Determine the [X, Y] coordinate at the center of the cell enclosing the given text.  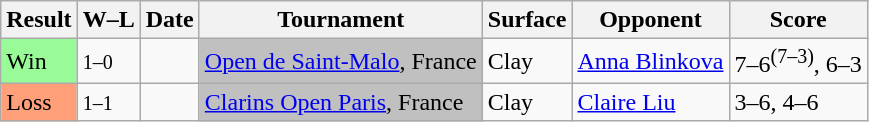
W–L [108, 20]
Tournament [340, 20]
Claire Liu [650, 102]
Opponent [650, 20]
Win [39, 62]
Date [170, 20]
Score [798, 20]
Anna Blinkova [650, 62]
Open de Saint-Malo, France [340, 62]
Loss [39, 102]
3–6, 4–6 [798, 102]
Surface [527, 20]
7–6(7–3), 6–3 [798, 62]
1–1 [108, 102]
Clarins Open Paris, France [340, 102]
Result [39, 20]
1–0 [108, 62]
